Return the (x, y) coordinate for the center point of the cell that contains the specified text.  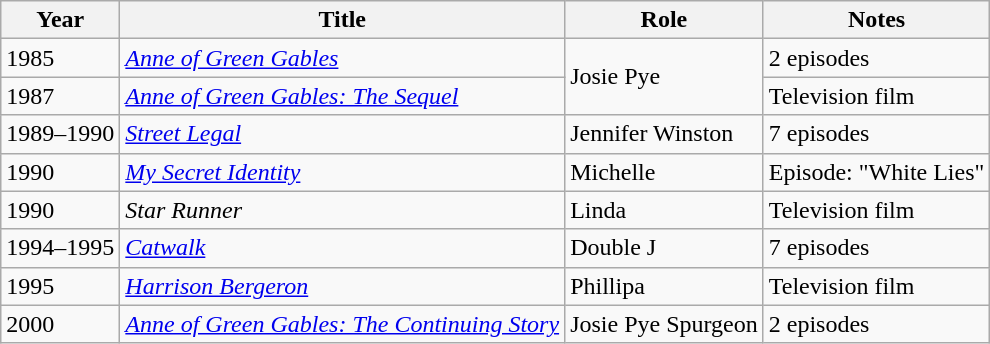
Harrison Bergeron (342, 286)
Anne of Green Gables: The Sequel (342, 96)
1995 (60, 286)
My Secret Identity (342, 172)
Anne of Green Gables: The Continuing Story (342, 324)
Year (60, 20)
Jennifer Winston (664, 134)
Michelle (664, 172)
1989–1990 (60, 134)
Josie Pye (664, 77)
1987 (60, 96)
Notes (876, 20)
Episode: "White Lies" (876, 172)
Star Runner (342, 210)
1994–1995 (60, 248)
1985 (60, 58)
2000 (60, 324)
Phillipa (664, 286)
Josie Pye Spurgeon (664, 324)
Title (342, 20)
Linda (664, 210)
Double J (664, 248)
Catwalk (342, 248)
Role (664, 20)
Street Legal (342, 134)
Anne of Green Gables (342, 58)
